Extract the (X, Y) coordinate from the center of the cell holding the provided text.  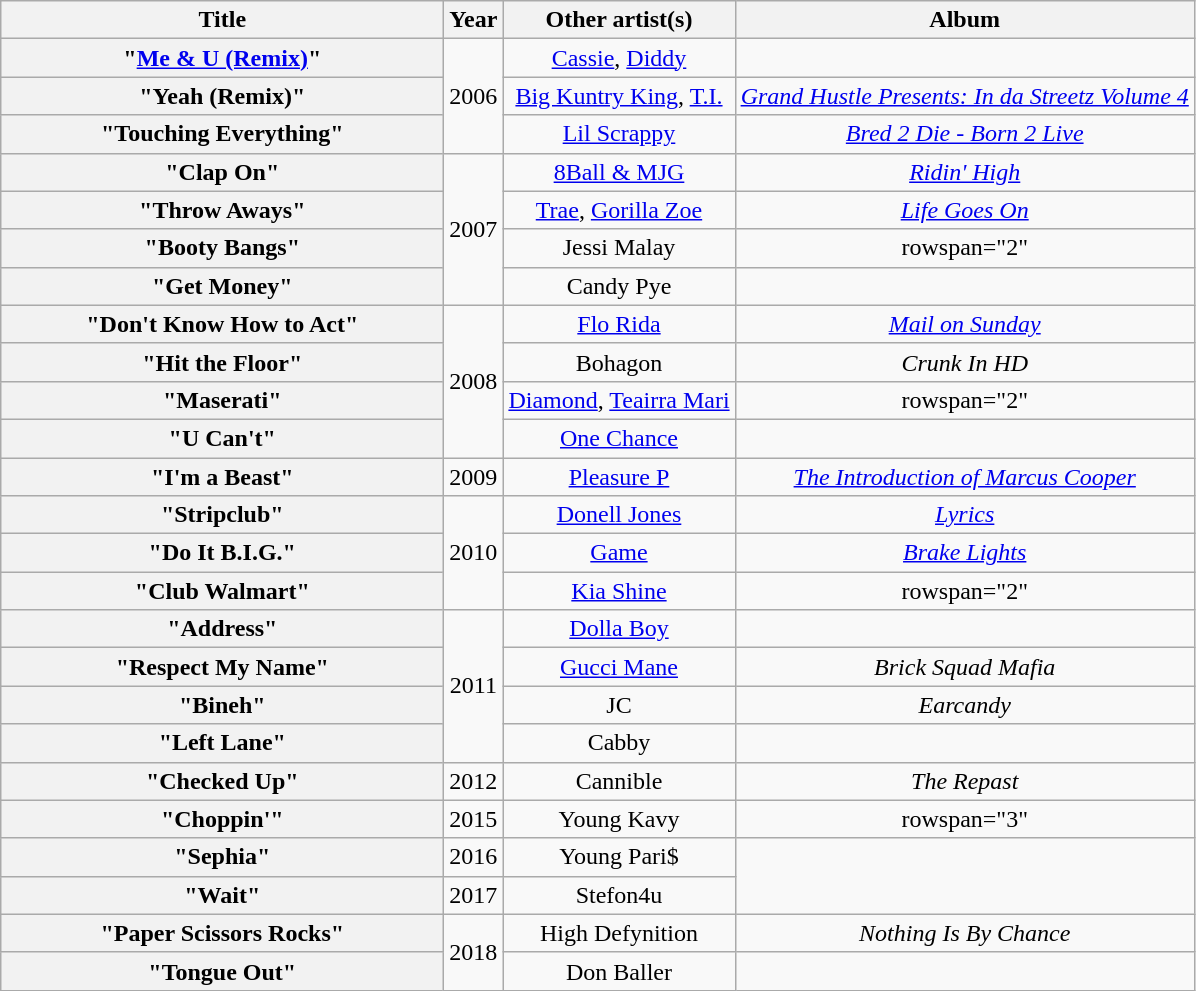
2012 (474, 781)
Trae, Gorilla Zoe (619, 210)
2009 (474, 477)
"I'm a Beast" (222, 477)
Game (619, 553)
The Introduction of Marcus Cooper (964, 477)
Don Baller (619, 971)
The Repast (964, 781)
"Me & U (Remix)" (222, 58)
Cassie, Diddy (619, 58)
Candy Pye (619, 286)
Bohagon (619, 362)
Lyrics (964, 515)
Title (222, 20)
Big Kuntry King, T.I. (619, 96)
"Choppin'" (222, 819)
"Respect My Name" (222, 667)
"Tongue Out" (222, 971)
One Chance (619, 438)
Life Goes On (964, 210)
"Yeah (Remix)" (222, 96)
"Wait" (222, 895)
Gucci Mane (619, 667)
Diamond, Teairra Mari (619, 400)
2007 (474, 229)
"Get Money" (222, 286)
"Sephia" (222, 857)
"Club Walmart" (222, 591)
Mail on Sunday (964, 324)
Jessi Malay (619, 248)
"Address" (222, 629)
Brick Squad Mafia (964, 667)
2011 (474, 686)
"Do It B.I.G." (222, 553)
"Booty Bangs" (222, 248)
Dolla Boy (619, 629)
Earcandy (964, 705)
Bred 2 Die - Born 2 Live (964, 134)
2018 (474, 952)
2017 (474, 895)
"Checked Up" (222, 781)
"Stripclub" (222, 515)
"Throw Aways" (222, 210)
Kia Shine (619, 591)
Donell Jones (619, 515)
8Ball & MJG (619, 172)
"Bineh" (222, 705)
Crunk In HD (964, 362)
"Left Lane" (222, 743)
"Hit the Floor" (222, 362)
Cabby (619, 743)
High Defynition (619, 933)
Cannible (619, 781)
"Touching Everything" (222, 134)
rowspan="3" (964, 819)
Pleasure P (619, 477)
Album (964, 20)
2015 (474, 819)
Year (474, 20)
"Don't Know How to Act" (222, 324)
Stefon4u (619, 895)
Ridin' High (964, 172)
2010 (474, 553)
Young Kavy (619, 819)
Brake Lights (964, 553)
Lil Scrappy (619, 134)
"Maserati" (222, 400)
"Paper Scissors Rocks" (222, 933)
2008 (474, 381)
"U Can't" (222, 438)
2006 (474, 96)
Flo Rida (619, 324)
JC (619, 705)
Grand Hustle Presents: In da Streetz Volume 4 (964, 96)
Other artist(s) (619, 20)
Nothing Is By Chance (964, 933)
"Clap On" (222, 172)
2016 (474, 857)
Young Pari$ (619, 857)
